Pinpoint the cell where the given text exists, returning its (X, Y) midpoint coordinate. 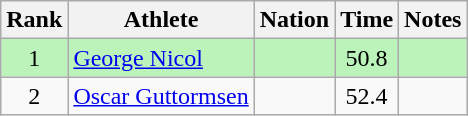
Rank (34, 20)
52.4 (367, 96)
Notes (433, 20)
Nation (294, 20)
1 (34, 58)
Time (367, 20)
2 (34, 96)
George Nicol (161, 58)
Athlete (161, 20)
50.8 (367, 58)
Oscar Guttormsen (161, 96)
